Return the (X, Y) coordinate for the center point of the cell that contains the specified text.  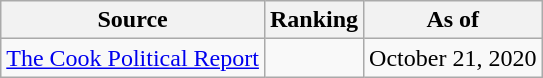
The Cook Political Report (133, 58)
As of (453, 20)
October 21, 2020 (453, 58)
Source (133, 20)
Ranking (314, 20)
